Determine the [x, y] coordinate at the center of the cell enclosing the given text.  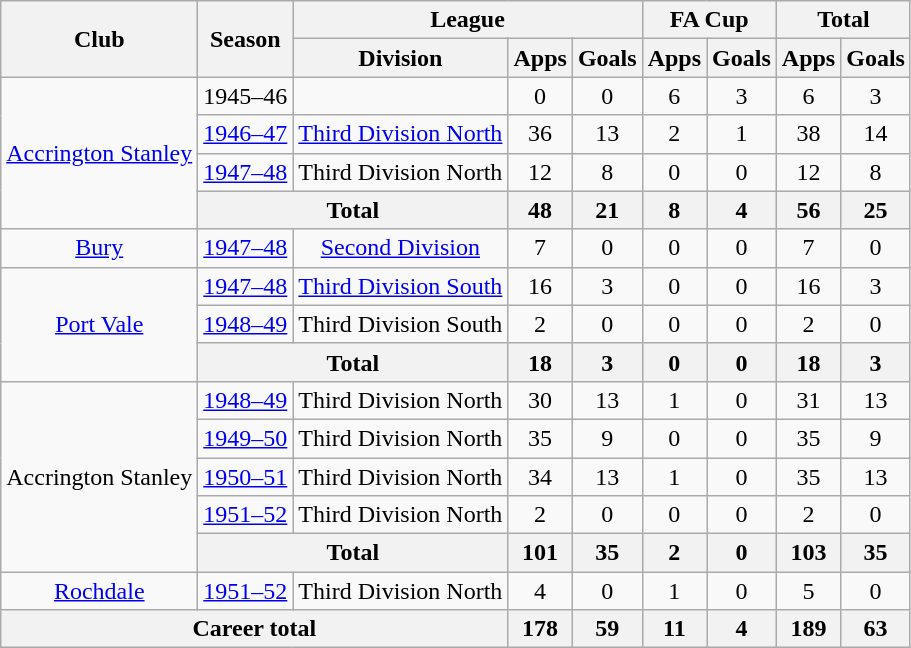
63 [876, 629]
1946–47 [246, 134]
38 [808, 134]
Career total [254, 629]
21 [607, 210]
103 [808, 553]
League [468, 20]
5 [808, 591]
31 [808, 400]
59 [607, 629]
48 [540, 210]
FA Cup [709, 20]
Port Vale [100, 324]
36 [540, 134]
11 [674, 629]
Second Division [400, 248]
Club [100, 39]
Season [246, 39]
Division [400, 58]
1945–46 [246, 96]
25 [876, 210]
189 [808, 629]
Bury [100, 248]
30 [540, 400]
Rochdale [100, 591]
101 [540, 553]
34 [540, 477]
1950–51 [246, 477]
178 [540, 629]
1949–50 [246, 438]
14 [876, 134]
56 [808, 210]
